Find where the given text appears and provide that cell's center as [x, y] coordinate. 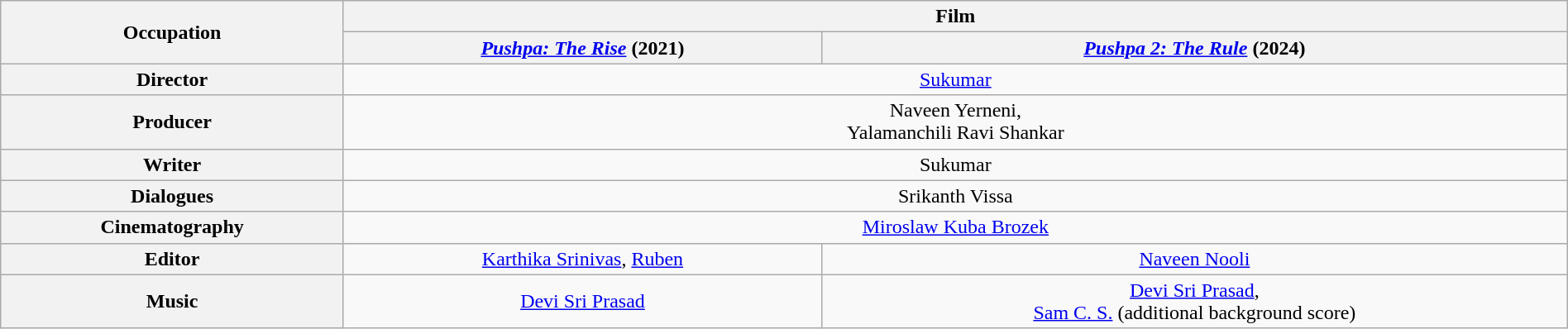
Editor [172, 259]
Naveen Nooli [1194, 259]
Devi Sri Prasad,Sam C. S. (additional background score) [1194, 301]
Dialogues [172, 196]
Devi Sri Prasad [582, 301]
Pushpa 2: The Rule (2024) [1194, 48]
Director [172, 79]
Writer [172, 164]
Miroslaw Kuba Brozek [955, 227]
Music [172, 301]
Naveen Yerneni,Yalamanchili Ravi Shankar [955, 122]
Film [955, 17]
Occupation [172, 32]
Producer [172, 122]
Pushpa: The Rise (2021) [582, 48]
Cinematography [172, 227]
Srikanth Vissa [955, 196]
Karthika Srinivas, Ruben [582, 259]
